Provide the [x, y] coordinate of the cell's center where the given text is located.  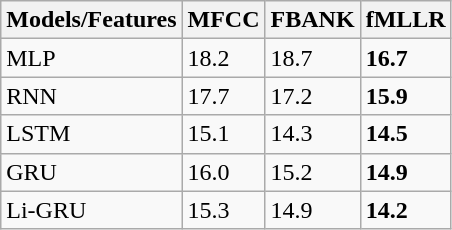
18.2 [224, 58]
17.7 [224, 96]
15.3 [224, 210]
16.7 [406, 58]
Models/Features [92, 20]
14.2 [406, 210]
15.9 [406, 96]
LSTM [92, 134]
14.5 [406, 134]
16.0 [224, 172]
MFCC [224, 20]
17.2 [312, 96]
18.7 [312, 58]
MLP [92, 58]
14.3 [312, 134]
Li-GRU [92, 210]
15.1 [224, 134]
15.2 [312, 172]
GRU [92, 172]
RNN [92, 96]
FBANK [312, 20]
fMLLR [406, 20]
